Find where the given text appears and provide that cell's center as (x, y) coordinate. 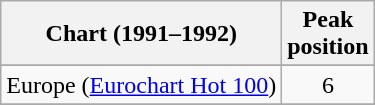
Chart (1991–1992) (142, 34)
6 (328, 85)
Peakposition (328, 34)
Europe (Eurochart Hot 100) (142, 85)
